Identify which cell holds the provided text, then report its [x, y] central coordinate. 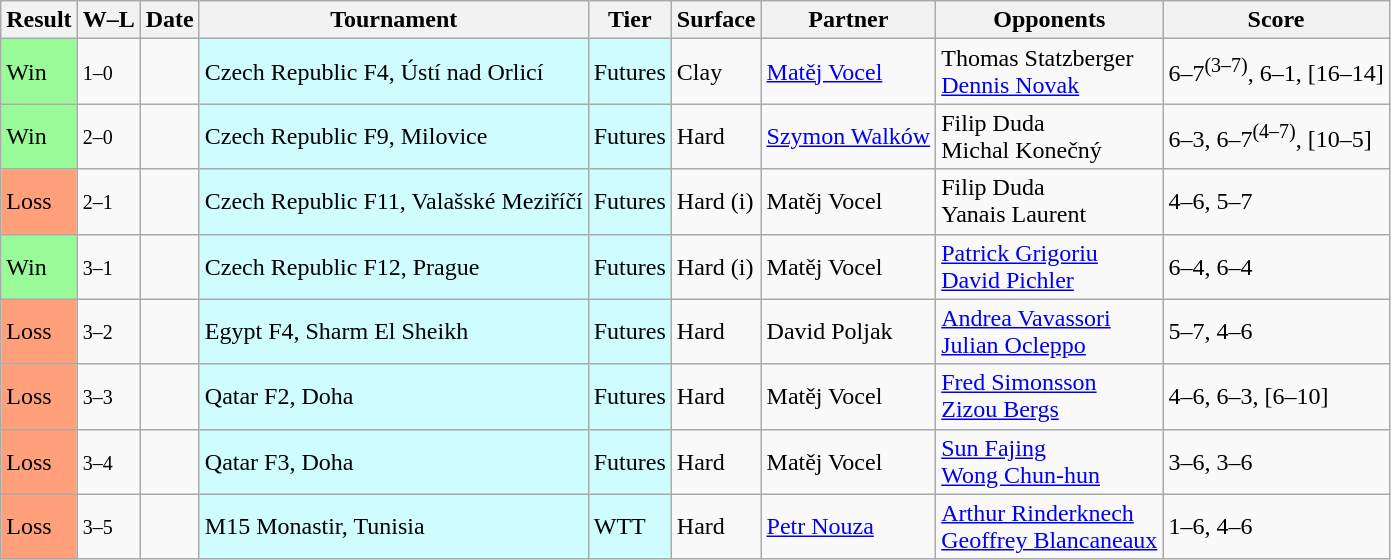
2–1 [108, 202]
4–6, 5–7 [1276, 202]
Fred Simonsson Zizou Bergs [1050, 396]
1–0 [108, 72]
M15 Monastir, Tunisia [394, 526]
Arthur Rinderknech Geoffrey Blancaneaux [1050, 526]
Sun Fajing Wong Chun-hun [1050, 462]
Czech Republic F4, Ústí nad Orlicí [394, 72]
Filip Duda Yanais Laurent [1050, 202]
1–6, 4–6 [1276, 526]
3–4 [108, 462]
Date [170, 20]
3–1 [108, 266]
6–3, 6–7(4–7), [10–5] [1276, 136]
W–L [108, 20]
6–7(3–7), 6–1, [16–14] [1276, 72]
Qatar F2, Doha [394, 396]
WTT [630, 526]
Qatar F3, Doha [394, 462]
Score [1276, 20]
6–4, 6–4 [1276, 266]
3–3 [108, 396]
Petr Nouza [848, 526]
Czech Republic F9, Milovice [394, 136]
Filip Duda Michal Konečný [1050, 136]
Clay [716, 72]
Tournament [394, 20]
Patrick Grigoriu David Pichler [1050, 266]
Opponents [1050, 20]
Egypt F4, Sharm El Sheikh [394, 332]
Result [39, 20]
Andrea Vavassori Julian Ocleppo [1050, 332]
5–7, 4–6 [1276, 332]
2–0 [108, 136]
Tier [630, 20]
3–5 [108, 526]
3–2 [108, 332]
3–6, 3–6 [1276, 462]
Surface [716, 20]
4–6, 6–3, [6–10] [1276, 396]
Czech Republic F11, Valašské Meziříčí [394, 202]
David Poljak [848, 332]
Czech Republic F12, Prague [394, 266]
Partner [848, 20]
Szymon Walków [848, 136]
Thomas Statzberger Dennis Novak [1050, 72]
